Capture the cell that displays the provided text and extract its (X, Y) central coordinate. 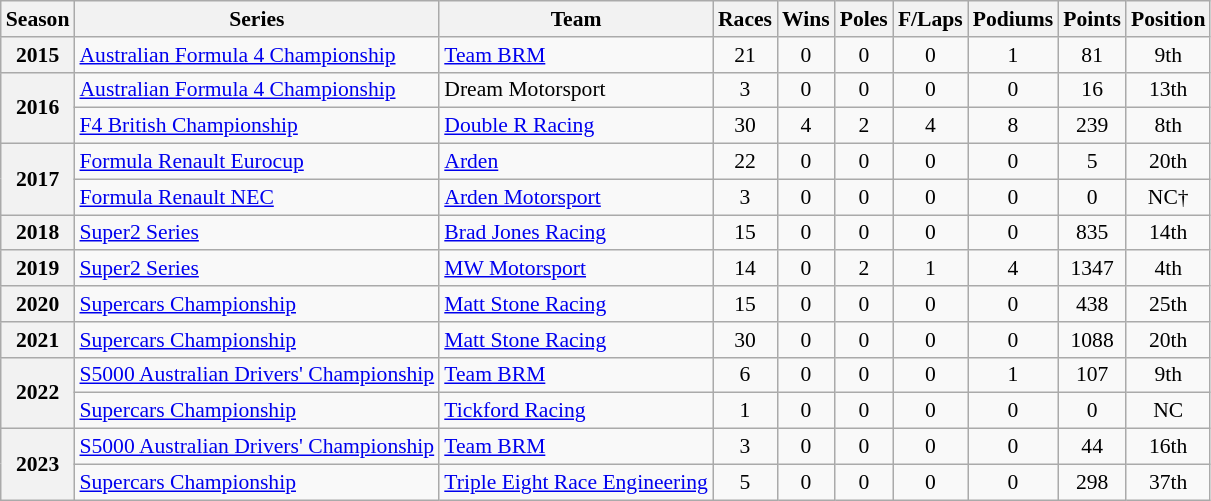
F/Laps (930, 19)
Arden Motorsport (576, 197)
Podiums (1014, 19)
2023 (38, 464)
Team (576, 19)
Formula Renault NEC (256, 197)
2020 (38, 304)
438 (1092, 304)
MW Motorsport (576, 269)
4th (1168, 269)
37th (1168, 482)
Triple Eight Race Engineering (576, 482)
16th (1168, 447)
22 (745, 162)
Wins (806, 19)
13th (1168, 90)
21 (745, 55)
1347 (1092, 269)
Brad Jones Racing (576, 233)
1088 (1092, 340)
NC (1168, 411)
2017 (38, 180)
6 (745, 375)
Dream Motorsport (576, 90)
Races (745, 19)
835 (1092, 233)
Tickford Racing (576, 411)
25th (1168, 304)
Points (1092, 19)
Formula Renault Eurocup (256, 162)
2015 (38, 55)
Double R Racing (576, 126)
239 (1092, 126)
16 (1092, 90)
Poles (864, 19)
298 (1092, 482)
2021 (38, 340)
2018 (38, 233)
2022 (38, 392)
Arden (576, 162)
Series (256, 19)
8 (1014, 126)
81 (1092, 55)
NC† (1168, 197)
44 (1092, 447)
F4 British Championship (256, 126)
8th (1168, 126)
14th (1168, 233)
2019 (38, 269)
107 (1092, 375)
Position (1168, 19)
Season (38, 19)
14 (745, 269)
2016 (38, 108)
